Pinpoint the cell where the given text exists, returning its [x, y] midpoint coordinate. 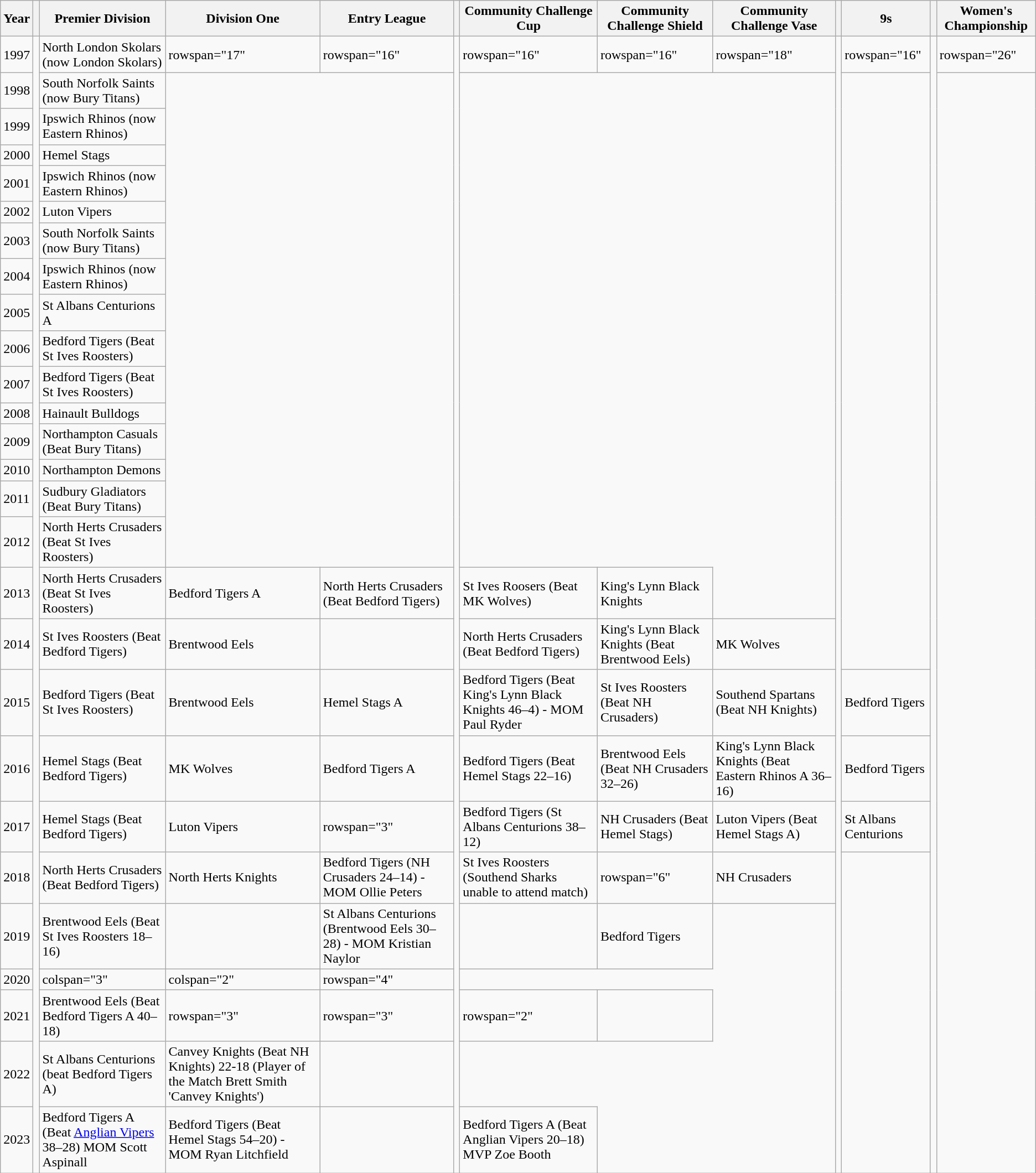
1999 [17, 126]
2012 [17, 542]
Division One [242, 19]
St Ives Roosters (Southend Sharks unable to attend match) [529, 878]
Canvey Knights (Beat NH Knights) 22-18 (Player of the Match Brett Smith 'Canvey Knights') [242, 1073]
North Herts Knights [242, 878]
2006 [17, 349]
Premier Division [102, 19]
Women's Championship [986, 19]
2019 [17, 936]
Hemel Stags A [386, 703]
Brentwood Eels (Beat NH Crusaders 32–26) [655, 768]
Southend Spartans (Beat NH Knights) [774, 703]
St Albans Centurions A [102, 312]
2003 [17, 240]
St Ives Roosters (Beat NH Crusaders) [655, 703]
Bedford Tigers (Beat Hemel Stags 54–20) - MOM Ryan Litchfield [242, 1140]
rowspan="4" [386, 979]
Entry League [386, 19]
Hainault Bulldogs [102, 413]
rowspan="18" [774, 54]
colspan="2" [242, 979]
2002 [17, 212]
rowspan="2" [529, 1015]
Community Challenge Vase [774, 19]
Brentwood Eels (Beat Bedford Tigers A 40–18) [102, 1015]
St Albans Centurions (Brentwood Eels 30–28) - MOM Kristian Naylor [386, 936]
Bedford Tigers (Beat Hemel Stags 22–16) [529, 768]
Northampton Casuals (Beat Bury Titans) [102, 442]
9s [887, 19]
King's Lynn Black Knights (Beat Eastern Rhinos A 36–16) [774, 768]
Year [17, 19]
2008 [17, 413]
2011 [17, 499]
2021 [17, 1015]
2018 [17, 878]
rowspan="26" [986, 54]
St Ives Roosers (Beat MK Wolves) [529, 593]
Sudbury Gladiators (Beat Bury Titans) [102, 499]
Hemel Stags [102, 155]
2023 [17, 1140]
St Albans Centurions (beat Bedford Tigers A) [102, 1073]
1997 [17, 54]
NH Crusaders (Beat Hemel Stags) [655, 827]
Bedford Tigers (NH Crusaders 24–14) - MOM Ollie Peters [386, 878]
2020 [17, 979]
King's Lynn Black Knights (Beat Brentwood Eels) [655, 644]
NH Crusaders [774, 878]
Bedford Tigers (Beat King's Lynn Black Knights 46–4) - MOM Paul Ryder [529, 703]
2004 [17, 277]
rowspan="6" [655, 878]
2001 [17, 184]
2022 [17, 1073]
St Ives Roosters (Beat Bedford Tigers) [102, 644]
2000 [17, 155]
Community Challenge Shield [655, 19]
2010 [17, 470]
Brentwood Eels (Beat St Ives Roosters 18–16) [102, 936]
North London Skolars (now London Skolars) [102, 54]
St Albans Centurions [887, 827]
2005 [17, 312]
rowspan="17" [242, 54]
2009 [17, 442]
Luton Vipers (Beat Hemel Stags A) [774, 827]
Northampton Demons [102, 470]
Bedford Tigers A (Beat Anglian Vipers 38–28) MOM Scott Aspinall [102, 1140]
2007 [17, 384]
2016 [17, 768]
2014 [17, 644]
1998 [17, 91]
2013 [17, 593]
Community Challenge Cup [529, 19]
King's Lynn Black Knights [655, 593]
colspan="3" [102, 979]
Bedford Tigers A (Beat Anglian Vipers 20–18) MVP Zoe Booth [529, 1140]
2017 [17, 827]
Bedford Tigers (St Albans Centurions 38–12) [529, 827]
2015 [17, 703]
